Scan for the cell matching the given text and deliver its [X, Y] coordinate at center. 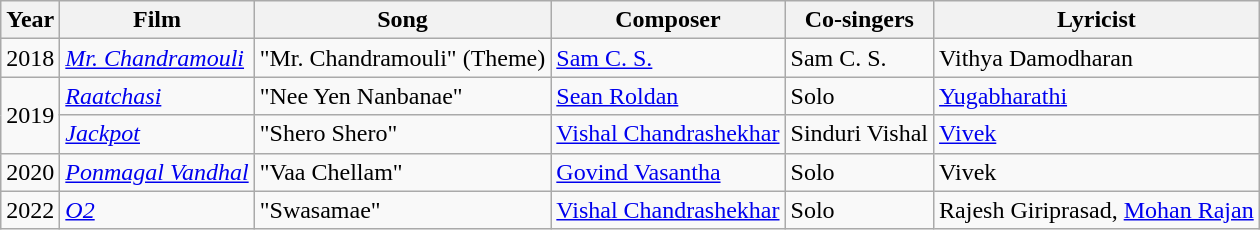
2019 [30, 115]
"Vaa Chellam" [402, 172]
Yugabharathi [1097, 96]
Rajesh Giriprasad, Mohan Rajan [1097, 210]
Raatchasi [157, 96]
Sinduri Vishal [860, 134]
O2 [157, 210]
"Nee Yen Nanbanae" [402, 96]
Film [157, 20]
Composer [668, 20]
Jackpot [157, 134]
"Swasamae" [402, 210]
Co-singers [860, 20]
"Shero Shero" [402, 134]
Sean Roldan [668, 96]
"Mr. Chandramouli" (Theme) [402, 58]
Lyricist [1097, 20]
2022 [30, 210]
Year [30, 20]
2020 [30, 172]
Song [402, 20]
Ponmagal Vandhal [157, 172]
2018 [30, 58]
Vithya Damodharan [1097, 58]
Govind Vasantha [668, 172]
Mr. Chandramouli [157, 58]
